Locate the cell with the specified text and output its (X, Y) center coordinate. 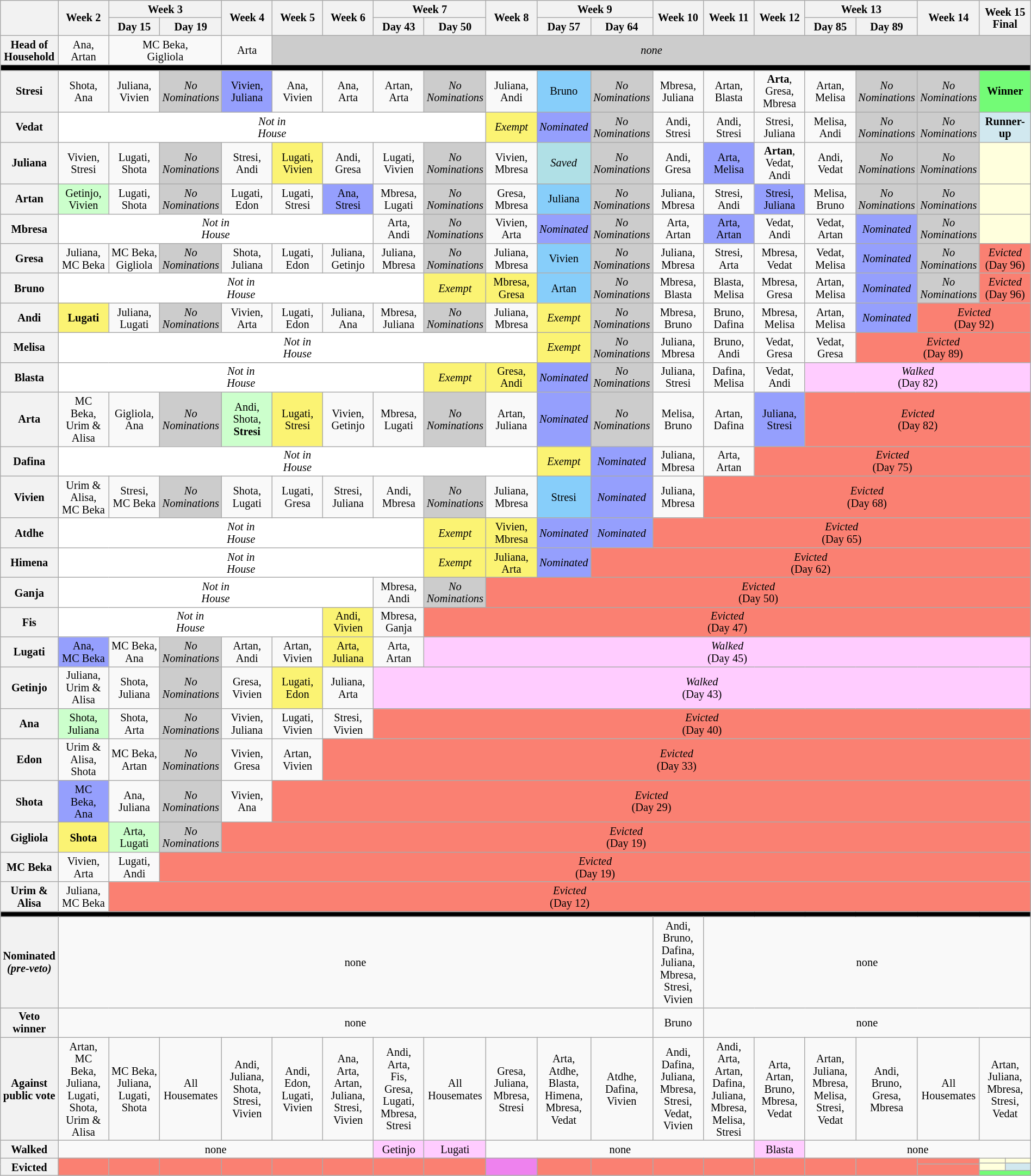
Head ofHousehold (29, 50)
Vedat (29, 127)
Arta,Andi (399, 228)
Ganja (29, 592)
Arta,Atdhe,Blasta,Himena,Mbresa,Vedat (563, 1089)
Getinjo,Vivien (84, 199)
Week 3 (165, 9)
Week 12 (780, 17)
Shota,Lugati (247, 497)
Evicted(Day 68) (867, 497)
Bruno,Dafina (729, 318)
Walked (29, 1149)
Urim & Alisa (29, 896)
Day 85 (830, 26)
Melisa (29, 347)
Artan,Arta (399, 91)
Week 4 (247, 17)
Week 11 (729, 17)
Juliana,Vivien (134, 91)
Arta,Juliana (348, 652)
Ana,MC Beka (84, 652)
Evicted(Day 47) (728, 622)
Ana,Artan (84, 50)
Walked (Day 82) (918, 377)
Week 2 (84, 17)
Evicted(Day 82) (918, 419)
Againstpublic vote (29, 1089)
Week 9 (595, 9)
Lugati,Gresa (298, 497)
Day 89 (887, 26)
Ana,Stresi (348, 199)
Evicted(Day 12) (570, 896)
Andi,Bruno,Dafina,Juliana,Mbresa,Stresi,Vivien (678, 962)
Andi (29, 318)
Vedat,Artan (830, 228)
Artan,Juliana,Mbresa,Melisa,Stresi,Vedat (830, 1089)
Week 13 (861, 9)
Shota,Ana (84, 91)
Juliana,Getinjo (348, 258)
Day 57 (563, 26)
MC Beka (29, 867)
Juliana,Ana (348, 318)
Ana,Juliana (134, 801)
Veto winner (29, 1023)
Day 64 (622, 26)
Arta,Gresa,Mbresa (780, 91)
Evicted(Day 89) (943, 347)
Evicted(Day 92) (974, 318)
Evicted(Day 75) (892, 461)
Gresa (29, 258)
Dafina,Melisa (729, 377)
Atdhe,Dafina,Vivien (622, 1089)
Day 50 (455, 26)
Arta,Melisa (729, 163)
Week 14 (948, 17)
Day 43 (399, 26)
MC Beka,Juliana,Lugati,Shota (134, 1089)
Vedat,Melisa (830, 258)
Andi,Vedat (830, 163)
Atdhe (29, 533)
Runner-up (1005, 127)
Week 5 (298, 17)
Gigliola,Ana (134, 419)
Urim & Alisa,Shota (84, 759)
Mbresa,Ganja (399, 622)
Gresa,Mbresa (511, 199)
Week 7 (430, 9)
Mbresa,Andi (399, 592)
Artan,Andi (247, 652)
Walked (Day 45) (728, 652)
Ana (29, 723)
Nominated(pre-veto) (29, 962)
Shota,Arta (134, 723)
Artan,MC Beka,Juliana,Lugati,Shota,Urim & Alisa (84, 1089)
Artan,Vedat,Andi (780, 163)
MC Beka,Urim & Alisa (84, 419)
Ana,Vivien (298, 91)
Arta,Artan,Bruno,Mbresa,Vedat (780, 1089)
Week 10 (678, 17)
Evicted(Day 50) (758, 592)
Evicted(Day 62) (810, 562)
Andi,Mbresa (399, 497)
Gresa,Andi (511, 377)
Andi,Arta,Fis,Gresa,Lugati,Mbresa,Stresi (399, 1089)
Andi,Shota,Stresi (247, 419)
Ana,Arta,Artan,Juliana,Stresi,Vivien (348, 1089)
Artan,Blasta (729, 91)
Evicted(Day 65) (842, 533)
Andi,Vivien (348, 622)
Walked (Day 43) (703, 688)
Evicted(Day 33) (677, 759)
Day 19 (191, 26)
Day 15 (134, 26)
Juliana,Andi (511, 91)
Ana,Arta (348, 91)
Juliana,Urim & Alisa (84, 688)
Artan,Dafina (729, 419)
Gresa,Vivien (247, 688)
Mbresa (29, 228)
Mbresa,Vedat (780, 258)
Urim & Alisa,MC Beka (84, 497)
Evicted (29, 1167)
Artan,Juliana (511, 419)
Winner (1005, 91)
Arta,Lugati (134, 837)
Week 8 (511, 17)
Gresa,Juliana,Mbresa,Stresi (511, 1089)
Edon (29, 759)
Andi,Bruno,Gresa,Mbresa (887, 1089)
Evicted(Day 29) (651, 801)
Bruno,Andi (729, 347)
Himena (29, 562)
Vivien,Gresa (247, 759)
Stresi,MC Beka (134, 497)
Lugati,Andi (134, 867)
Week 15Final (1005, 17)
Mbresa,Bruno (678, 318)
Juliana,Lugati (134, 318)
Melisa,Andi (830, 127)
MC Beka,Artan (134, 759)
Stresi,Vivien (348, 723)
Mbresa,Melisa (780, 318)
Week 6 (348, 17)
Dafina (29, 461)
Andi,Edon,Lugati,Vivien (298, 1089)
Andi,Dafina,Juliana,Mbresa,Stresi,Vedat,Vivien (678, 1089)
Saved (563, 163)
Vivien,Stresi (84, 163)
Artan,Juliana,Mbresa,Stresi,Vedat (1005, 1089)
Mbresa,Blasta (678, 288)
Fis (29, 622)
Stresi,Arta (729, 258)
Evicted(Day 40) (703, 723)
Andi,Arta,Artan,Dafina,Juliana,Mbresa,Melisa,Stresi (729, 1089)
Andi,Juliana,Shota,Stresi,Vivien (247, 1089)
Vivien,Getinjo (348, 419)
Blasta,Melisa (729, 288)
Gigliola (29, 837)
Vivien,Ana (247, 801)
